Extract the (X, Y) coordinate from the center of the cell holding the provided text.  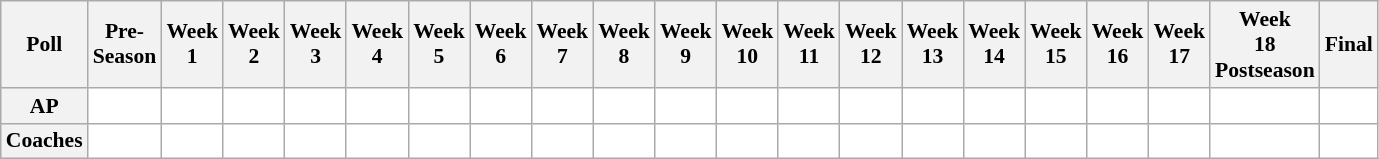
Week13 (933, 44)
Week12 (871, 44)
Week8 (624, 44)
Week15 (1056, 44)
Week11 (809, 44)
Week4 (377, 44)
Week5 (439, 44)
Coaches (44, 141)
Week7 (562, 44)
Week14 (994, 44)
Week1 (192, 44)
Week10 (748, 44)
Pre-Season (125, 44)
Final (1349, 44)
Week9 (686, 44)
Week17 (1179, 44)
Week2 (254, 44)
Week6 (501, 44)
Week3 (316, 44)
Poll (44, 44)
Week16 (1118, 44)
Week18Postseason (1265, 44)
AP (44, 106)
